Determine the (x, y) coordinate at the center of the cell enclosing the given text.  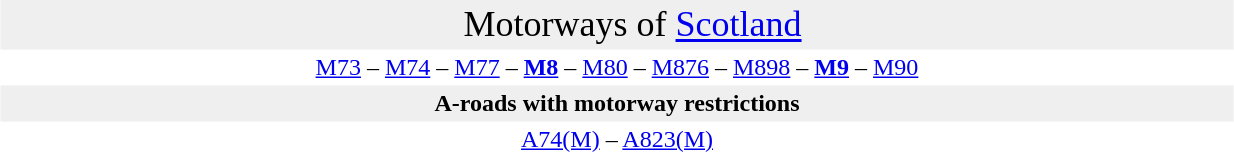
A-roads with motorway restrictions (617, 104)
M73 – M74 – M77 – M8 – M80 – M876 – M898 – M9 – M90 (617, 68)
Motorways of Scotland (632, 25)
